Return [X, Y] of the center of cell containing provided text 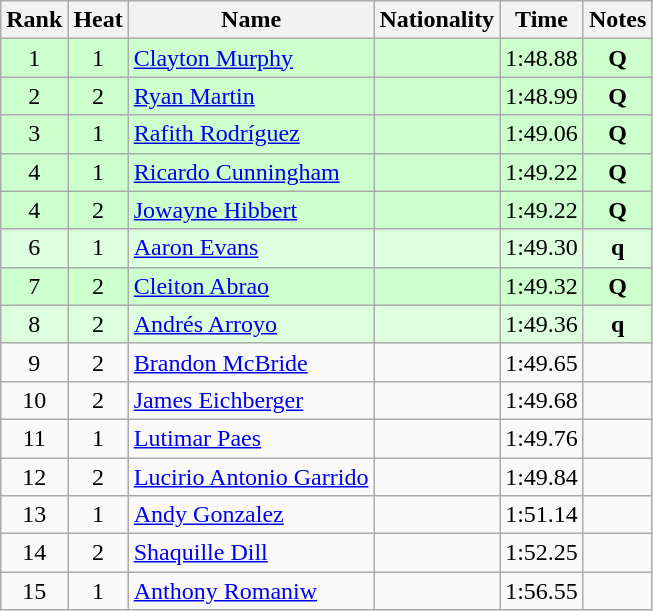
1:49.84 [542, 477]
1:48.88 [542, 58]
Rank [34, 20]
1:49.36 [542, 324]
Shaquille Dill [251, 553]
Lucirio Antonio Garrido [251, 477]
1:49.06 [542, 134]
10 [34, 400]
1:49.32 [542, 286]
Clayton Murphy [251, 58]
1:49.30 [542, 248]
Nationality [437, 20]
Notes [617, 20]
11 [34, 438]
15 [34, 591]
Lutimar Paes [251, 438]
3 [34, 134]
7 [34, 286]
Name [251, 20]
Rafith Rodríguez [251, 134]
Cleiton Abrao [251, 286]
1:49.68 [542, 400]
Andy Gonzalez [251, 515]
Aaron Evans [251, 248]
1:49.65 [542, 362]
Ryan Martin [251, 96]
13 [34, 515]
Brandon McBride [251, 362]
Time [542, 20]
Anthony Romaniw [251, 591]
1:56.55 [542, 591]
1:49.76 [542, 438]
Heat [98, 20]
James Eichberger [251, 400]
8 [34, 324]
1:51.14 [542, 515]
Ricardo Cunningham [251, 172]
12 [34, 477]
1:48.99 [542, 96]
6 [34, 248]
Jowayne Hibbert [251, 210]
Andrés Arroyo [251, 324]
14 [34, 553]
1:52.25 [542, 553]
9 [34, 362]
